From the cell containing the given text, extract its center point as (x, y) coordinate. 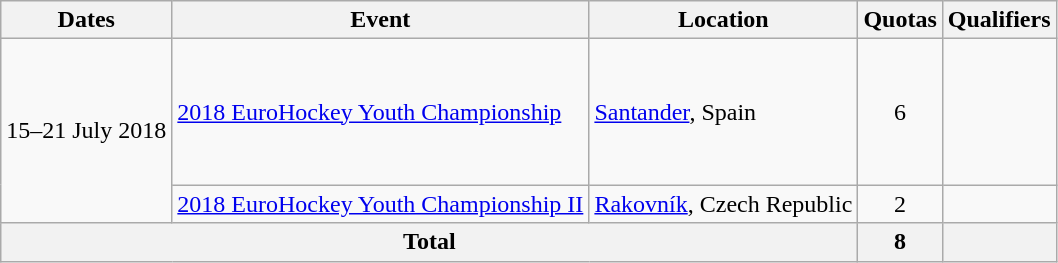
Rakovník, Czech Republic (724, 204)
Santander, Spain (724, 112)
2 (900, 204)
Total (430, 242)
Location (724, 20)
6 (900, 112)
15–21 July 2018 (86, 131)
Dates (86, 20)
2018 EuroHockey Youth Championship II (380, 204)
Quotas (900, 20)
Event (380, 20)
Qualifiers (999, 20)
8 (900, 242)
2018 EuroHockey Youth Championship (380, 112)
